Determine the [x, y] coordinate at the center of the cell enclosing the given text.  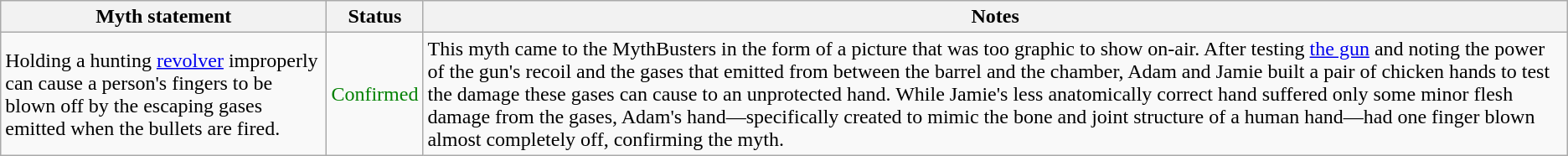
Notes [995, 17]
Confirmed [375, 94]
Status [375, 17]
Holding a hunting revolver improperly can cause a person's fingers to be blown off by the escaping gases emitted when the bullets are fired. [164, 94]
Myth statement [164, 17]
